For the text-containing cell, return its midpoint in [X, Y] coordinate format. 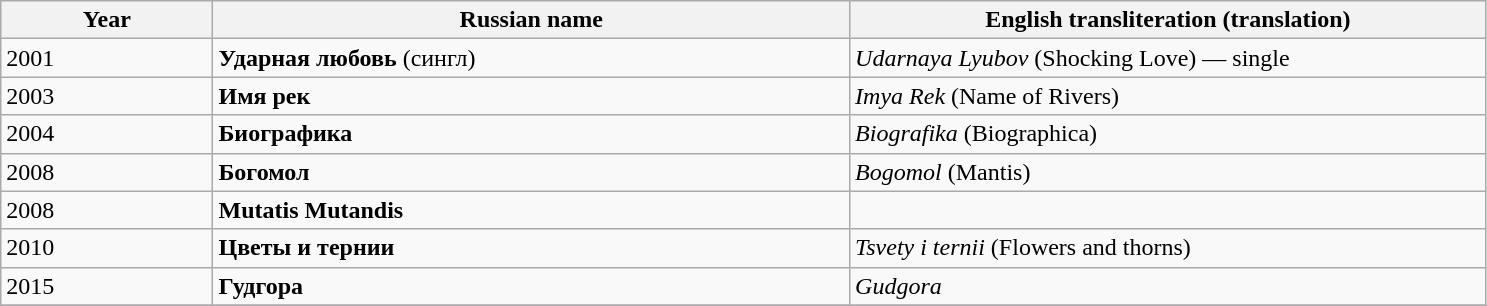
Ударная любовь (сингл) [532, 58]
Биографика [532, 134]
Biografika (Biographica) [1168, 134]
Гудгора [532, 286]
Bogomol (Mantis) [1168, 172]
Богомол [532, 172]
2010 [107, 248]
Цветы и тернии [532, 248]
2015 [107, 286]
Russian name [532, 20]
Tsvety i ternii (Flowers and thorns) [1168, 248]
2001 [107, 58]
Имя рек [532, 96]
Imya Rek (Name of Rivers) [1168, 96]
Gudgora [1168, 286]
Year [107, 20]
2004 [107, 134]
Udarnaya Lyubov (Shocking Love) — single [1168, 58]
2003 [107, 96]
Mutatis Mutandis [532, 210]
English transliteration (translation) [1168, 20]
